Scan for the cell matching the given text and deliver its (x, y) coordinate at center. 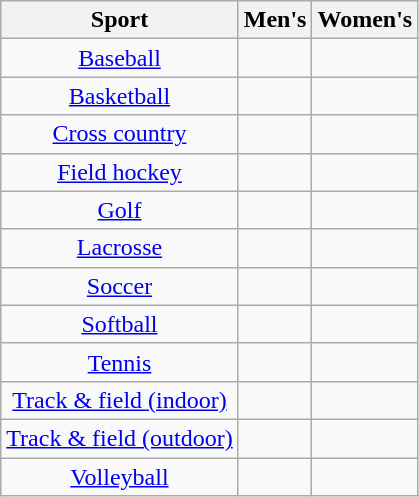
Women's (365, 20)
Track & field (indoor) (120, 400)
Softball (120, 324)
Baseball (120, 58)
Volleyball (120, 477)
Men's (275, 20)
Cross country (120, 134)
Basketball (120, 96)
Field hockey (120, 172)
Sport (120, 20)
Golf (120, 210)
Lacrosse (120, 248)
Tennis (120, 362)
Track & field (outdoor) (120, 438)
Soccer (120, 286)
